Return [X, Y] of the center of cell containing provided text 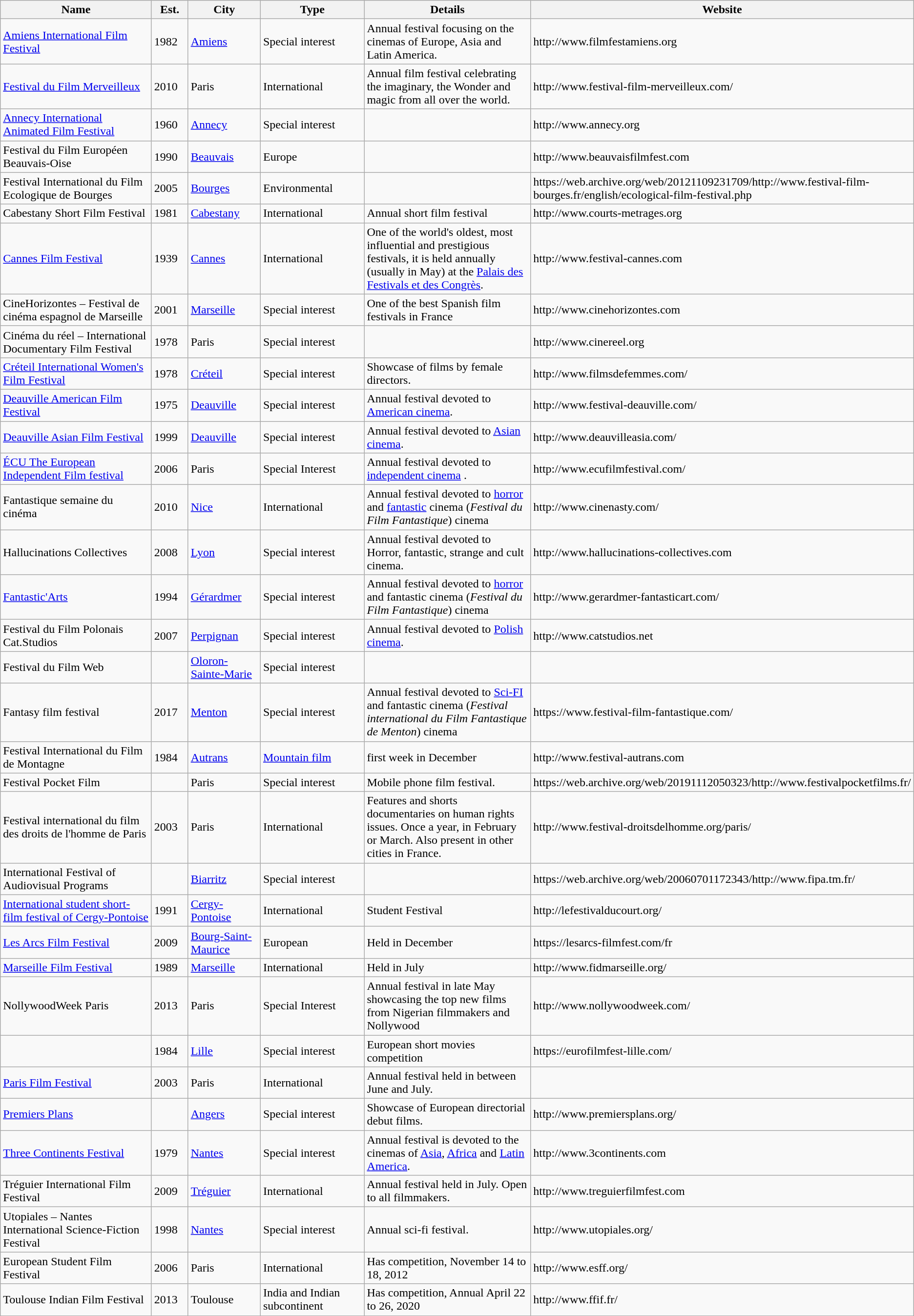
Lille [224, 1051]
1994 [170, 597]
http://www.deauvilleasia.com/ [723, 437]
Cergy-Pontoise [224, 910]
http://www.festival-deauville.com/ [723, 405]
Gérardmer [224, 597]
Utopiales – Nantes International Science-Fiction Festival [76, 1230]
Annual festival focusing on the cinemas of Europe, Asia and Latin America. [447, 42]
http://www.esff.org/ [723, 1268]
Bourges [224, 188]
Tréguier [224, 1191]
https://web.archive.org/web/20060701172343/http://www.fipa.tm.fr/ [723, 879]
Nice [224, 507]
Annual festival devoted to Asian cinema. [447, 437]
Deauville Asian Film Festival [76, 437]
http://www.cinehorizontes.com [723, 310]
Bourg-Saint-Maurice [224, 942]
Name [76, 10]
http://www.cinenasty.com/ [723, 507]
https://www.festival-film-fantastique.com/ [723, 712]
http://www.fidmarseille.org/ [723, 967]
Annual festival devoted to Horror, fantastic, strange and cult cinema. [447, 552]
Lyon [224, 552]
1979 [170, 1153]
Environmental [312, 188]
City [224, 10]
Showcase of films by female directors. [447, 373]
http://www.catstudios.net [723, 636]
Details [447, 10]
Amiens International Film Festival [76, 42]
International student short-film festival of Cergy-Pontoise [76, 910]
Festival du Film Européen Beauvais-Oise [76, 156]
Toulouse Indian Film Festival [76, 1300]
Held in December [447, 942]
http://www.festival-autrans.com [723, 757]
Fantastic'Arts [76, 597]
2017 [170, 712]
Festival du Film Web [76, 667]
http://www.ecufilmfestival.com/ [723, 469]
Les Arcs Film Festival [76, 942]
http://www.annecy.org [723, 125]
Créteil International Women's Film Festival [76, 373]
Annual sci-fi festival. [447, 1230]
1982 [170, 42]
Oloron-Sainte-Marie [224, 667]
Three Continents Festival [76, 1153]
Annual festival devoted to independent cinema . [447, 469]
Biarritz [224, 879]
Annecy International Animated Film Festival [76, 125]
http://www.filmfestamiens.org [723, 42]
Cannes Film Festival [76, 258]
Tréguier International Film Festival [76, 1191]
1991 [170, 910]
Held in July [447, 967]
Festival International du Film de Montagne [76, 757]
http://lefestivalducourt.org/ [723, 910]
Type [312, 10]
Premiers Plans [76, 1114]
http://www.festival-cannes.com [723, 258]
http://www.gerardmer-fantasticart.com/ [723, 597]
Deauville American Film Festival [76, 405]
first week in December [447, 757]
Cinéma du réel – International Documentary Film Festival [76, 342]
CineHorizontes – Festival de cinéma espagnol de Marseille [76, 310]
Cabestany Short Film Festival [76, 213]
http://www.cinereel.org [723, 342]
Marseille Film Festival [76, 967]
http://www.hallucinations-collectives.com [723, 552]
Has competition, November 14 to 18, 2012 [447, 1268]
One of the best Spanish film festivals in France [447, 310]
International Festival of Audiovisual Programs [76, 879]
1990 [170, 156]
1989 [170, 967]
Autrans [224, 757]
India and Indian subcontinent [312, 1300]
https://lesarcs-filmfest.com/fr [723, 942]
Annual festival held in between June and July. [447, 1083]
Fantasy film festival [76, 712]
Angers [224, 1114]
https://eurofilmfest-lille.com/ [723, 1051]
2005 [170, 188]
Est. [170, 10]
http://www.premiersplans.org/ [723, 1114]
Has competition, Annual April 22 to 26, 2020 [447, 1300]
1960 [170, 125]
http://www.filmsdefemmes.com/ [723, 373]
http://www.utopiales.org/ [723, 1230]
Showcase of European directorial debut films. [447, 1114]
Festival du Film Polonais Cat.Studios [76, 636]
European [312, 942]
http://www.nollywoodweek.com/ [723, 1006]
Hallucinations Collectives [76, 552]
Créteil [224, 373]
1975 [170, 405]
http://www.festival-film-merveilleux.com/ [723, 86]
Annual festival devoted to American cinema. [447, 405]
Toulouse [224, 1300]
Annual festival is devoted to the cinemas of Asia, Africa and Latin America. [447, 1153]
ÉCU The European Independent Film festival [76, 469]
Cannes [224, 258]
NollywoodWeek Paris [76, 1006]
Festival international du film des droits de l'homme de Paris [76, 827]
https://web.archive.org/web/20121109231709/http://www.festival-film-bourges.fr/english/ecological-film-festival.php [723, 188]
https://web.archive.org/web/20191112050323/http://www.festivalpocketfilms.fr/ [723, 782]
Annual festival in late May showcasing the top new films from Nigerian filmmakers and Nollywood [447, 1006]
2001 [170, 310]
Beauvais [224, 156]
Fantastique semaine du cinéma [76, 507]
1999 [170, 437]
Europe [312, 156]
http://www.beauvaisfilmfest.com [723, 156]
Paris Film Festival [76, 1083]
Annual festival devoted to Polish cinema. [447, 636]
1998 [170, 1230]
Amiens [224, 42]
Annual festival devoted to Sci-FI and fantastic cinema (Festival international du Film Fantastique de Menton) cinema [447, 712]
Festival du Film Merveilleux [76, 86]
Perpignan [224, 636]
Annual film festival celebrating the imaginary, the Wonder and magic from all over the world. [447, 86]
Website [723, 10]
Student Festival [447, 910]
Menton [224, 712]
Features and shorts documentaries on human rights issues. Once a year, in February or March. Also present in other cities in France. [447, 827]
Annual festival held in July. Open to all filmmakers. [447, 1191]
Festival Pocket Film [76, 782]
Mobile phone film festival. [447, 782]
European Student Film Festival [76, 1268]
1981 [170, 213]
http://www.courts-metrages.org [723, 213]
Cabestany [224, 213]
http://www.3continents.com [723, 1153]
Festival International du Film Ecologique de Bourges [76, 188]
Annual short film festival [447, 213]
Mountain film [312, 757]
http://www.treguierfilmfest.com [723, 1191]
2007 [170, 636]
2008 [170, 552]
European short movies competition [447, 1051]
Annecy [224, 125]
http://www.festival-droitsdelhomme.org/paris/ [723, 827]
http://www.ffif.fr/ [723, 1300]
1939 [170, 258]
